From the cell containing the given text, extract its center point as [x, y] coordinate. 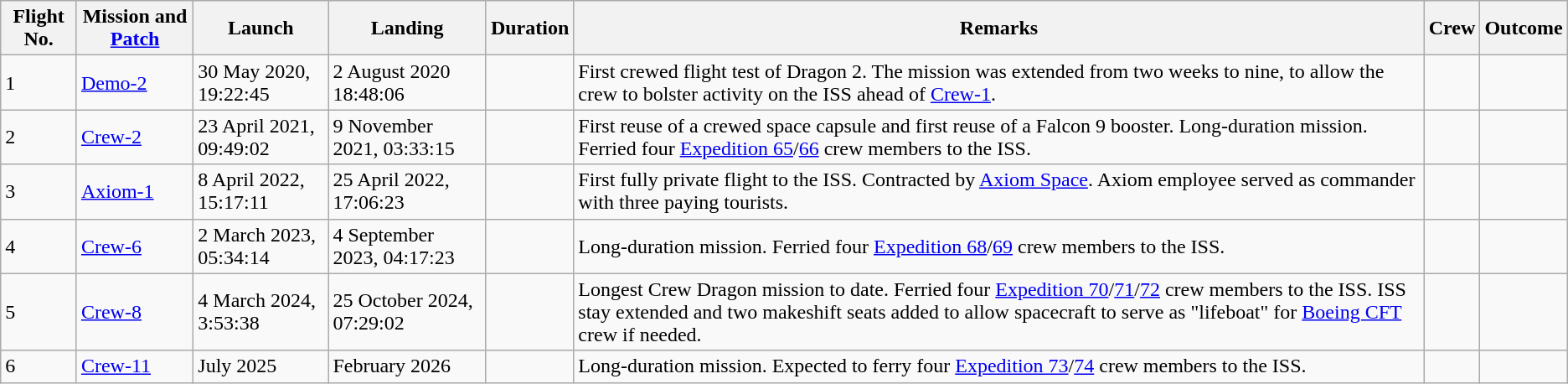
Long-duration mission. Ferried four Expedition 68/69 crew members to the ISS. [998, 246]
25 October 2024, 07:29:02 [407, 312]
Long-duration mission. Expected to ferry four Expedition 73/74 crew members to the ISS. [998, 366]
Crew-6 [134, 246]
4 September 2023, 04:17:23 [407, 246]
Outcome [1524, 29]
February 2026 [407, 366]
3 [39, 191]
6 [39, 366]
4 [39, 246]
23 April 2021, 09:49:02 [261, 138]
2 March 2023, 05:34:14 [261, 246]
9 November 2021, 03:33:15 [407, 138]
8 April 2022, 15:17:11 [261, 191]
1 [39, 82]
Remarks [998, 29]
Flight No. [39, 29]
Landing [407, 29]
Crew-11 [134, 366]
Duration [529, 29]
Axiom-1 [134, 191]
Mission and Patch [134, 29]
Demo-2 [134, 82]
4 March 2024, 3:53:38 [261, 312]
Crew-8 [134, 312]
First fully private flight to the ISS. Contracted by Axiom Space. Axiom employee served as commander with three paying tourists. [998, 191]
25 April 2022, 17:06:23 [407, 191]
30 May 2020, 19:22:45 [261, 82]
5 [39, 312]
Launch [261, 29]
2 [39, 138]
Crew-2 [134, 138]
July 2025 [261, 366]
2 August 2020 18:48:06 [407, 82]
Crew [1452, 29]
